Search for the cell housing the specified text and yield its (x, y) center coordinate. 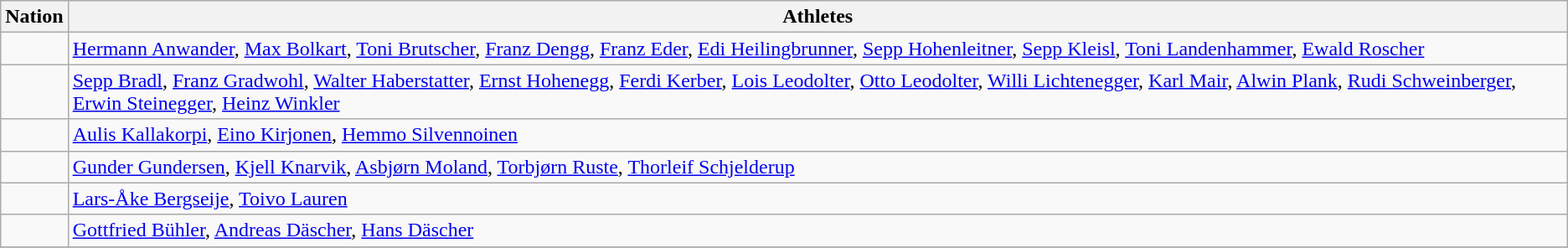
Gottfried Bühler, Andreas Däscher, Hans Däscher (818, 230)
Nation (34, 17)
Aulis Kallakorpi, Eino Kirjonen, Hemmo Silvennoinen (818, 135)
Lars-Åke Bergseije, Toivo Lauren (818, 199)
Gunder Gundersen, Kjell Knarvik, Asbjørn Moland, Torbjørn Ruste, Thorleif Schjelderup (818, 167)
Athletes (818, 17)
